Capture the cell that displays the provided text and extract its (X, Y) central coordinate. 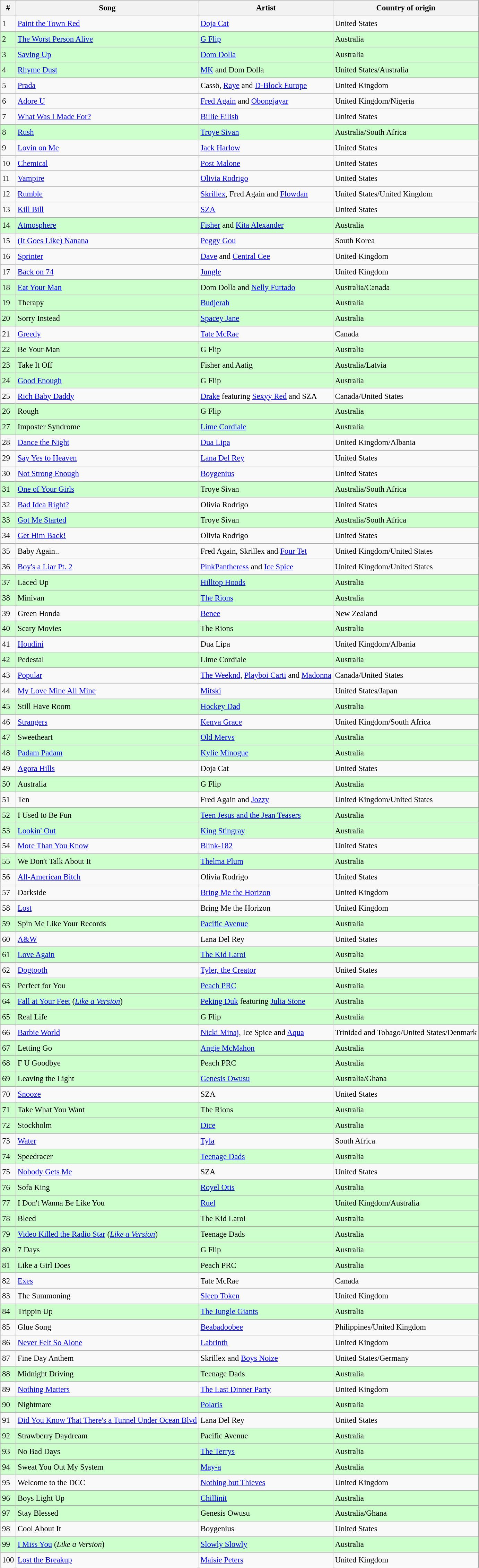
Dance the Night (107, 443)
82 (8, 1281)
The Jungle Giants (266, 1312)
Artist (266, 8)
Barbie World (107, 1033)
13 (8, 210)
Padam Padam (107, 753)
Perfect for You (107, 986)
Benee (266, 613)
Fine Day Anthem (107, 1358)
Dice (266, 1125)
Greedy (107, 334)
Never Felt So Alone (107, 1343)
7 (8, 116)
Chillinit (266, 1498)
50 (8, 784)
42 (8, 660)
Skrillex and Boys Noize (266, 1358)
20 (8, 319)
Post Malone (266, 164)
Leaving the Light (107, 1079)
52 (8, 815)
Australia/Latvia (406, 365)
Back on 74 (107, 272)
8 (8, 132)
Snooze (107, 1094)
Country of origin (406, 8)
95 (8, 1482)
Take It Off (107, 365)
United States/Germany (406, 1358)
Welcome to the DCC (107, 1482)
Nothing but Thieves (266, 1482)
40 (8, 629)
100 (8, 1560)
Say Yes to Heaven (107, 458)
Jack Harlow (266, 148)
53 (8, 831)
80 (8, 1250)
Tyler, the Creator (266, 970)
87 (8, 1358)
Blink-182 (266, 846)
69 (8, 1079)
44 (8, 691)
Take What You Want (107, 1110)
# (8, 8)
58 (8, 909)
78 (8, 1218)
I Miss You (Like a Version) (107, 1545)
32 (8, 505)
Pedestal (107, 660)
Cool About It (107, 1529)
United Kingdom/Nigeria (406, 101)
88 (8, 1374)
Song (107, 8)
76 (8, 1188)
Rush (107, 132)
Imposter Syndrome (107, 427)
92 (8, 1436)
16 (8, 256)
Glue Song (107, 1327)
64 (8, 1001)
Nobody Gets Me (107, 1172)
63 (8, 986)
Lookin' Out (107, 831)
No Bad Days (107, 1451)
F U Goodbye (107, 1064)
Maisie Peters (266, 1560)
Beabadoobee (266, 1327)
73 (8, 1141)
59 (8, 924)
1 (8, 24)
43 (8, 676)
Lost the Breakup (107, 1560)
61 (8, 955)
47 (8, 737)
65 (8, 1017)
Rich Baby Daddy (107, 396)
Trippin Up (107, 1312)
Bleed (107, 1218)
Thelma Plum (266, 861)
97 (8, 1514)
Angie McMahon (266, 1048)
Peking Duk featuring Julia Stone (266, 1001)
86 (8, 1343)
22 (8, 349)
Nightmare (107, 1405)
23 (8, 365)
Houdini (107, 645)
21 (8, 334)
54 (8, 846)
Exes (107, 1281)
Dave and Central Cee (266, 256)
Strawberry Daydream (107, 1436)
Dogtooth (107, 970)
Drake featuring Sexyy Red and SZA (266, 396)
More Than You Know (107, 846)
Speedracer (107, 1157)
Fisher and Aatig (266, 365)
15 (8, 241)
Old Mervs (266, 737)
Dom Dolla and Nelly Furtado (266, 288)
5 (8, 86)
South Korea (406, 241)
Philippines/United Kingdom (406, 1327)
48 (8, 753)
Nicki Minaj, Ice Spice and Aqua (266, 1033)
Sprinter (107, 256)
Baby Again.. (107, 552)
Sweat You Out My System (107, 1467)
83 (8, 1296)
70 (8, 1094)
I Don't Wanna Be Like You (107, 1203)
I Used to Be Fun (107, 815)
Video Killed the Radio Star (Like a Version) (107, 1234)
Slowly Slowly (266, 1545)
Kylie Minogue (266, 753)
Rhyme Dust (107, 70)
72 (8, 1125)
Fisher and Kita Alexander (266, 225)
King Stingray (266, 831)
99 (8, 1545)
Labrinth (266, 1343)
96 (8, 1498)
36 (8, 567)
Billie Eilish (266, 116)
Nothing Matters (107, 1390)
Stay Blessed (107, 1514)
Chemical (107, 164)
85 (8, 1327)
Budjerah (266, 303)
41 (8, 645)
68 (8, 1064)
Vampire (107, 179)
Get Him Back! (107, 536)
Peggy Gou (266, 241)
Ruel (266, 1203)
49 (8, 769)
45 (8, 706)
Lost (107, 909)
Still Have Room (107, 706)
Popular (107, 676)
18 (8, 288)
93 (8, 1451)
84 (8, 1312)
Spacey Jane (266, 319)
14 (8, 225)
55 (8, 861)
Mitski (266, 691)
Darkside (107, 893)
Sweetheart (107, 737)
Therapy (107, 303)
The Weeknd, Playboi Carti and Madonna (266, 676)
All-American Bitch (107, 877)
Atmosphere (107, 225)
Fred Again and Jozzy (266, 800)
Boys Light Up (107, 1498)
MK and Dom Dolla (266, 70)
United Kingdom/Australia (406, 1203)
Strangers (107, 722)
34 (8, 536)
Royel Otis (266, 1188)
24 (8, 380)
A&W (107, 939)
Trinidad and Tobago/United States/Denmark (406, 1033)
56 (8, 877)
46 (8, 722)
Dom Dolla (266, 55)
Like a Girl Does (107, 1265)
66 (8, 1033)
29 (8, 458)
Boy's a Liar Pt. 2 (107, 567)
75 (8, 1172)
38 (8, 598)
Green Honda (107, 613)
Tyla (266, 1141)
Jungle (266, 272)
PinkPantheress and Ice Spice (266, 567)
31 (8, 489)
We Don't Talk About It (107, 861)
South Africa (406, 1141)
Rough (107, 412)
United Kingdom/South Africa (406, 722)
Skrillex, Fred Again and Flowdan (266, 194)
3 (8, 55)
The Worst Person Alive (107, 40)
28 (8, 443)
The Terrys (266, 1451)
Eat Your Man (107, 288)
The Summoning (107, 1296)
Rumble (107, 194)
98 (8, 1529)
33 (8, 520)
United States/Japan (406, 691)
35 (8, 552)
Sorry Instead (107, 319)
39 (8, 613)
Teen Jesus and the Jean Teasers (266, 815)
Kill Bill (107, 210)
26 (8, 412)
67 (8, 1048)
The Last Dinner Party (266, 1390)
Paint the Town Red (107, 24)
Letting Go (107, 1048)
74 (8, 1157)
Fred Again and Obongjayar (266, 101)
One of Your Girls (107, 489)
Saving Up (107, 55)
51 (8, 800)
Hockey Dad (266, 706)
Bad Idea Right? (107, 505)
Ten (107, 800)
89 (8, 1390)
Got Me Started (107, 520)
Adore U (107, 101)
7 Days (107, 1250)
Fred Again, Skrillex and Four Tet (266, 552)
Be Your Man (107, 349)
2 (8, 40)
Laced Up (107, 582)
Sleep Token (266, 1296)
11 (8, 179)
81 (8, 1265)
91 (8, 1421)
Polaris (266, 1405)
Agora Hills (107, 769)
Scary Movies (107, 629)
Prada (107, 86)
Sofa King (107, 1188)
71 (8, 1110)
19 (8, 303)
37 (8, 582)
60 (8, 939)
Stockholm (107, 1125)
Cassö, Raye and D-Block Europe (266, 86)
57 (8, 893)
Not Strong Enough (107, 474)
25 (8, 396)
90 (8, 1405)
79 (8, 1234)
Australia/Canada (406, 288)
30 (8, 474)
Minivan (107, 598)
Good Enough (107, 380)
My Love Mine All Mine (107, 691)
United States/Australia (406, 70)
Lovin on Me (107, 148)
12 (8, 194)
Spin Me Like Your Records (107, 924)
Hilltop Hoods (266, 582)
Love Again (107, 955)
New Zealand (406, 613)
77 (8, 1203)
Kenya Grace (266, 722)
(It Goes Like) Nanana (107, 241)
Did You Know That There's a Tunnel Under Ocean Blvd (107, 1421)
May-a (266, 1467)
17 (8, 272)
Water (107, 1141)
What Was I Made For? (107, 116)
Midnight Driving (107, 1374)
Real Life (107, 1017)
62 (8, 970)
10 (8, 164)
Fall at Your Feet (Like a Version) (107, 1001)
27 (8, 427)
6 (8, 101)
9 (8, 148)
United States/United Kingdom (406, 194)
94 (8, 1467)
4 (8, 70)
